Scan for the cell matching the given text and deliver its [X, Y] coordinate at center. 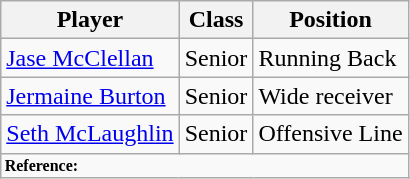
Running Back [330, 58]
Player [90, 20]
Position [330, 20]
Jase McClellan [90, 58]
Reference: [204, 165]
Class [216, 20]
Jermaine Burton [90, 96]
Offensive Line [330, 134]
Wide receiver [330, 96]
Seth McLaughlin [90, 134]
